For the text-containing cell, return its midpoint in [X, Y] coordinate format. 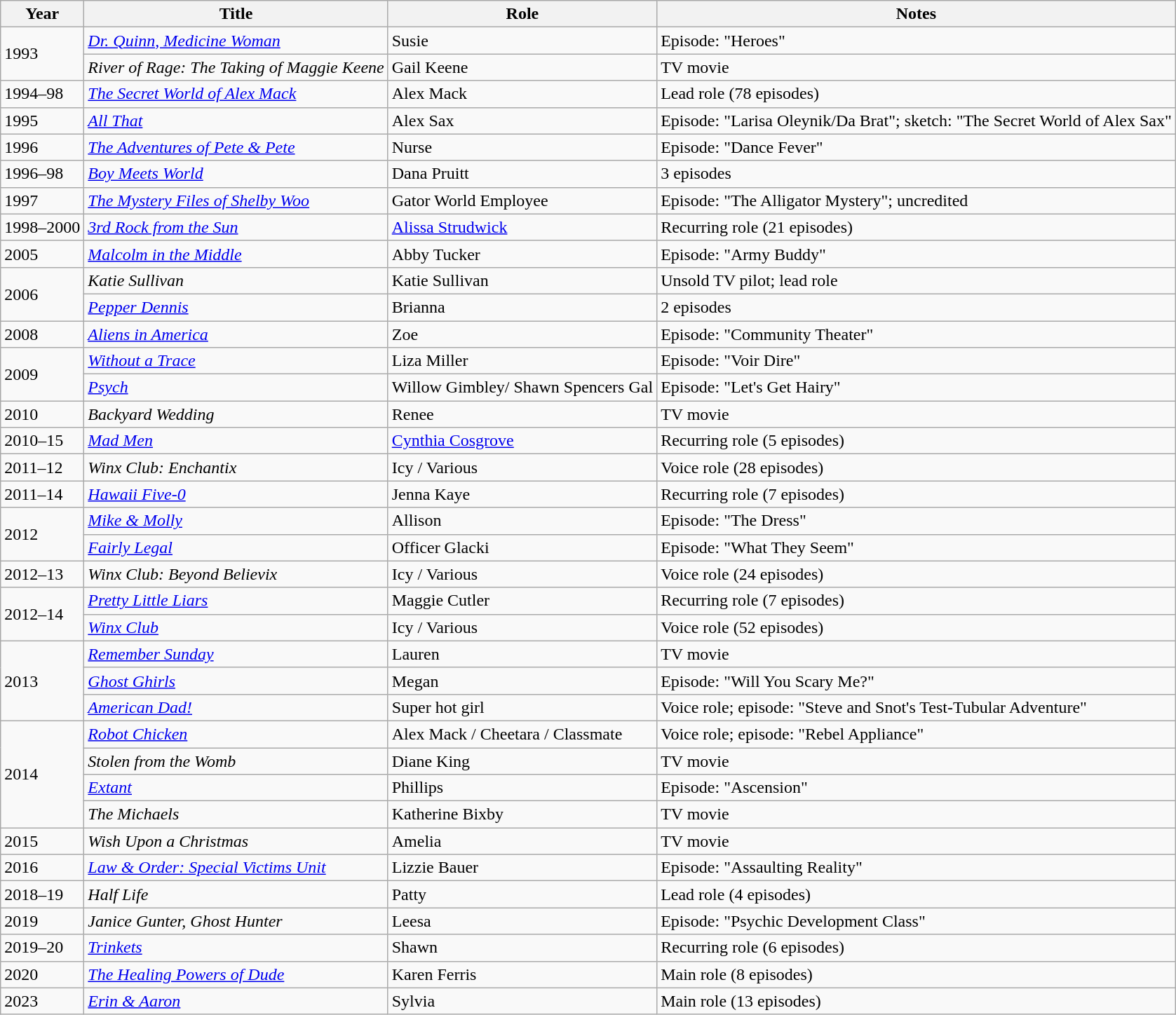
Gail Keene [522, 67]
Lead role (78 episodes) [917, 94]
Episode: "Ascension" [917, 788]
Leesa [522, 921]
Phillips [522, 788]
Hawaii Five-0 [236, 494]
Pepper Dennis [236, 307]
2008 [42, 334]
Episode: "Voir Dire" [917, 361]
2012–13 [42, 574]
River of Rage: The Taking of Maggie Keene [236, 67]
All That [236, 121]
1995 [42, 121]
Ghost Ghirls [236, 681]
Officer Glacki [522, 547]
2019 [42, 921]
Janice Gunter, Ghost Hunter [236, 921]
Willow Gimbley/ Shawn Spencers Gal [522, 388]
2020 [42, 974]
Dr. Quinn, Medicine Woman [236, 41]
Episode: "Let's Get Hairy" [917, 388]
Nurse [522, 147]
Recurring role (21 episodes) [917, 227]
Episode: "Will You Scary Me?" [917, 681]
The Michaels [236, 815]
1997 [42, 200]
Episode: "The Alligator Mystery"; uncredited [917, 200]
Erin & Aaron [236, 1001]
Fairly Legal [236, 547]
The Secret World of Alex Mack [236, 94]
2009 [42, 374]
Diane King [522, 761]
Katherine Bixby [522, 815]
2016 [42, 868]
Zoe [522, 334]
Maggie Cutler [522, 601]
Jenna Kaye [522, 494]
Sylvia [522, 1001]
Mad Men [236, 441]
Voice role (52 episodes) [917, 627]
The Adventures of Pete & Pete [236, 147]
Recurring role (5 episodes) [917, 441]
Allison [522, 521]
Winx Club: Beyond Believix [236, 574]
Abby Tucker [522, 254]
Without a Trace [236, 361]
Wish Upon a Christmas [236, 841]
Pretty Little Liars [236, 601]
Episode: "Assaulting Reality" [917, 868]
Notes [917, 14]
Malcolm in the Middle [236, 254]
Main role (13 episodes) [917, 1001]
1993 [42, 54]
Alex Mack / Cheetara / Classmate [522, 734]
Unsold TV pilot; lead role [917, 280]
Year [42, 14]
Recurring role (6 episodes) [917, 948]
2023 [42, 1001]
Law & Order: Special Victims Unit [236, 868]
Aliens in America [236, 334]
Title [236, 14]
2013 [42, 681]
3rd Rock from the Sun [236, 227]
Trinkets [236, 948]
Main role (8 episodes) [917, 974]
1996–98 [42, 174]
2015 [42, 841]
2010 [42, 414]
The Healing Powers of Dude [236, 974]
Half Life [236, 894]
2010–15 [42, 441]
1996 [42, 147]
Episode: "What They Seem" [917, 547]
Episode: "Larisa Oleynik/Da Brat"; sketch: "The Secret World of Alex Sax" [917, 121]
Brianna [522, 307]
Episode: "Army Buddy" [917, 254]
2011–12 [42, 468]
Psych [236, 388]
Alex Sax [522, 121]
Robot Chicken [236, 734]
Megan [522, 681]
2018–19 [42, 894]
2014 [42, 774]
3 episodes [917, 174]
Episode: "Psychic Development Class" [917, 921]
2006 [42, 294]
2019–20 [42, 948]
1998–2000 [42, 227]
Episode: "Dance Fever" [917, 147]
Extant [236, 788]
Voice role; episode: "Steve and Snot's Test-Tubular Adventure" [917, 707]
Winx Club: Enchantix [236, 468]
Liza Miller [522, 361]
Lizzie Bauer [522, 868]
Boy Meets World [236, 174]
2012–14 [42, 614]
Gator World Employee [522, 200]
Episode: "Community Theater" [917, 334]
Lauren [522, 654]
2011–14 [42, 494]
Super hot girl [522, 707]
Voice role (24 episodes) [917, 574]
Lead role (4 episodes) [917, 894]
Renee [522, 414]
Alissa Strudwick [522, 227]
American Dad! [236, 707]
2 episodes [917, 307]
Alex Mack [522, 94]
Winx Club [236, 627]
The Mystery Files of Shelby Woo [236, 200]
2012 [42, 534]
Cynthia Cosgrove [522, 441]
Episode: "The Dress" [917, 521]
Episode: "Heroes" [917, 41]
Susie [522, 41]
Voice role; episode: "Rebel Appliance" [917, 734]
Voice role (28 episodes) [917, 468]
Mike & Molly [236, 521]
Patty [522, 894]
Remember Sunday [236, 654]
Role [522, 14]
Backyard Wedding [236, 414]
Stolen from the Womb [236, 761]
2005 [42, 254]
Amelia [522, 841]
Shawn [522, 948]
Karen Ferris [522, 974]
1994–98 [42, 94]
Dana Pruitt [522, 174]
